From the cell containing the given text, extract its center point as [X, Y] coordinate. 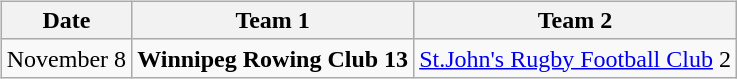
St.John's Rugby Football Club 2 [576, 58]
Winnipeg Rowing Club 13 [273, 58]
Date [66, 20]
Team 2 [576, 20]
November 8 [66, 58]
Team 1 [273, 20]
